Capture the cell that displays the provided text and extract its [X, Y] central coordinate. 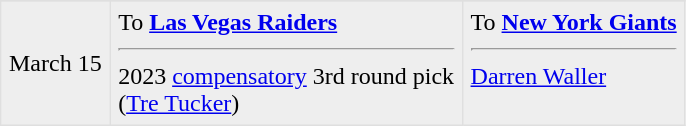
To New York GiantsDarren Waller [574, 63]
To Las Vegas Raiders2023 compensatory 3rd round pick(Tre Tucker) [286, 63]
March 15 [56, 63]
